Find where the given text appears and provide that cell's center as [X, Y] coordinate. 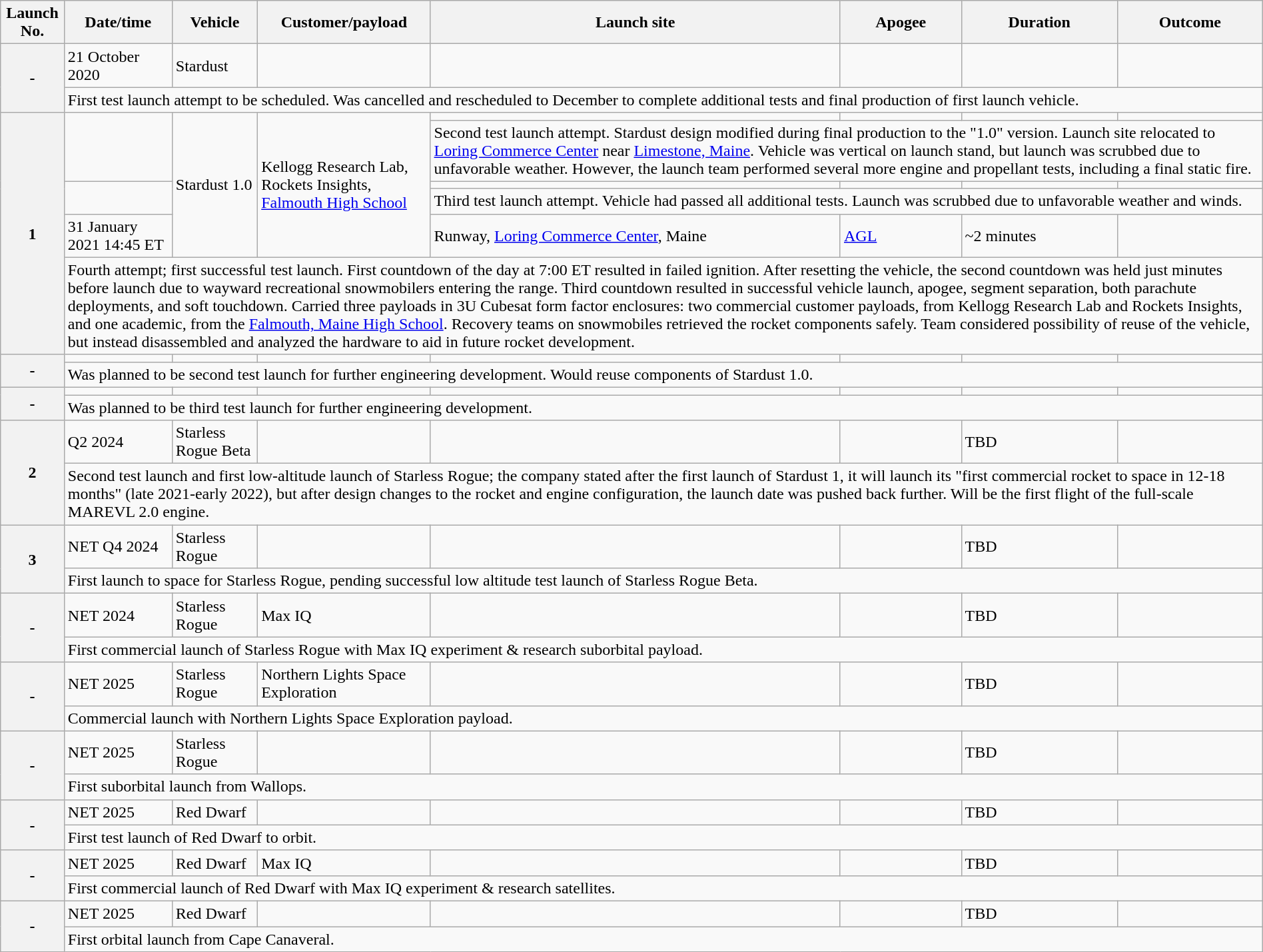
First commercial launch of Red Dwarf with Max IQ experiment & research satellites. [663, 888]
Date/time [118, 23]
3 [33, 560]
31 January 2021 14:45 ET [118, 236]
21 October 2020 [118, 65]
~2 minutes [1039, 236]
First commercial launch of Starless Rogue with Max IQ experiment & research suborbital payload. [663, 650]
Apogee [901, 23]
AGL [901, 236]
Outcome [1190, 23]
First launch to space for Starless Rogue, pending successful low altitude test launch of Starless Rogue Beta. [663, 581]
Commercial launch with Northern Lights Space Exploration payload. [663, 718]
Customer/payload [344, 23]
First test launch of Red Dwarf to orbit. [663, 837]
Stardust 1.0 [214, 185]
Runway, Loring Commerce Center, Maine [635, 236]
Q2 2024 [118, 442]
Vehicle [214, 23]
Launch No. [33, 23]
Northern Lights Space Exploration [344, 684]
Was planned to be third test launch for further engineering development. [663, 407]
Kellogg Research Lab,Rockets Insights,Falmouth High School [344, 185]
Duration [1039, 23]
Third test launch attempt. Vehicle had passed all additional tests. Launch was scrubbed due to unfavorable weather and winds. [846, 201]
First suborbital launch from Wallops. [663, 787]
NET 2024 [118, 616]
2 [33, 473]
Launch site [635, 23]
Starless Rogue Beta [214, 442]
Stardust [214, 65]
1 [33, 233]
NET Q4 2024 [118, 546]
Was planned to be second test launch for further engineering development. Would reuse components of Stardust 1.0. [663, 374]
First orbital launch from Cape Canaveral. [663, 939]
